Search for the cell housing the specified text and yield its [x, y] center coordinate. 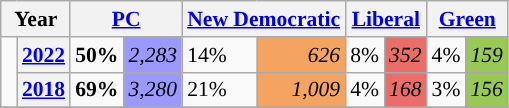
156 [486, 90]
3,280 [152, 90]
352 [406, 55]
Year [36, 19]
3% [446, 90]
626 [301, 55]
2,283 [152, 55]
2018 [44, 90]
21% [220, 90]
168 [406, 90]
Green [468, 19]
2022 [44, 55]
14% [220, 55]
159 [486, 55]
PC [126, 19]
8% [364, 55]
Liberal [386, 19]
New Democratic [264, 19]
69% [96, 90]
50% [96, 55]
1,009 [301, 90]
